For the text-containing cell, return its midpoint in [x, y] coordinate format. 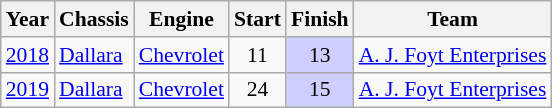
11 [258, 55]
Finish [320, 19]
13 [320, 55]
2018 [28, 55]
2019 [28, 90]
Start [258, 19]
Engine [182, 19]
Team [453, 19]
24 [258, 90]
Year [28, 19]
Chassis [94, 19]
15 [320, 90]
